Output the [X, Y] coordinate of the center of the cell containing the given text.  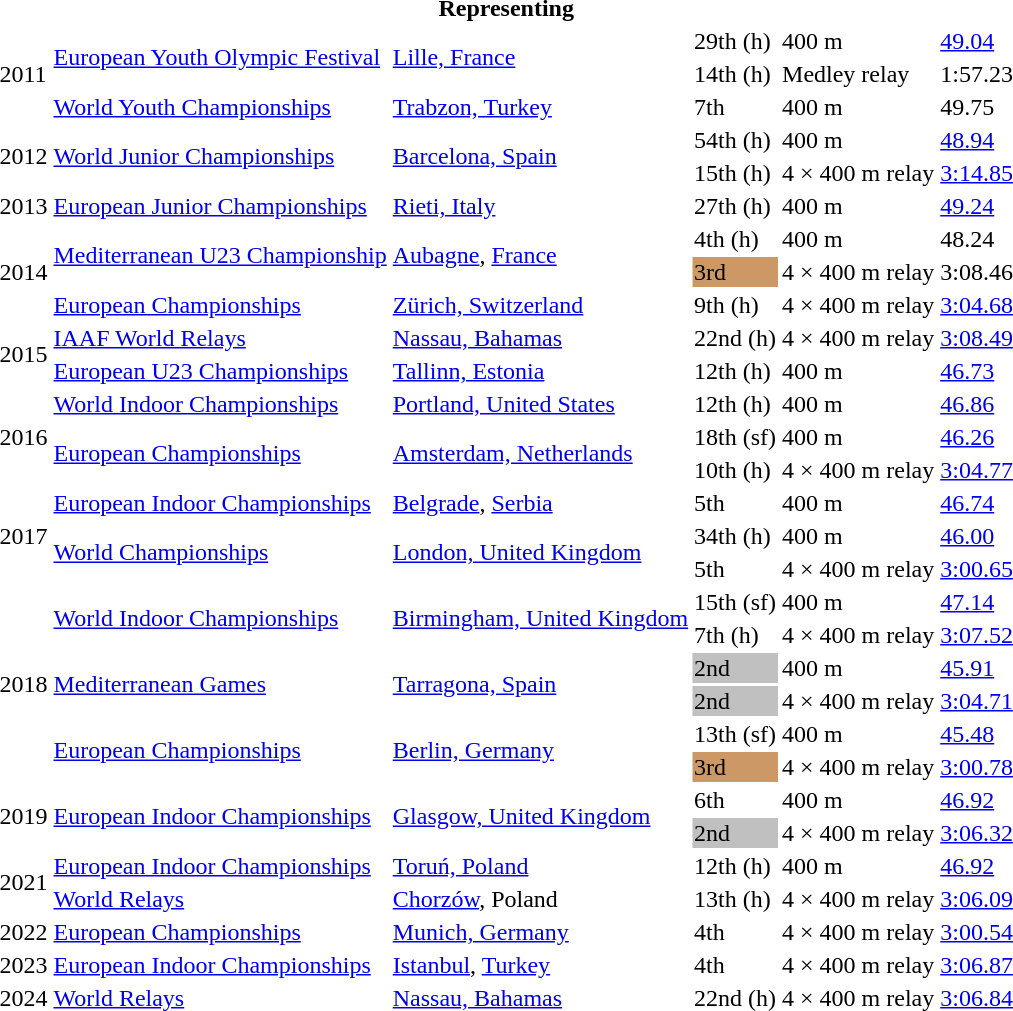
Lille, France [540, 58]
Mediterranean Games [220, 684]
Munich, Germany [540, 932]
22nd (h) [736, 338]
34th (h) [736, 536]
Mediterranean U23 Championship [220, 256]
15th (h) [736, 173]
World Junior Championships [220, 156]
Tallinn, Estonia [540, 371]
Birmingham, United Kingdom [540, 618]
Zürich, Switzerland [540, 305]
29th (h) [736, 41]
13th (sf) [736, 734]
World Youth Championships [220, 107]
World Championships [220, 552]
Nassau, Bahamas [540, 338]
18th (sf) [736, 437]
Berlin, Germany [540, 750]
European Junior Championships [220, 206]
European U23 Championships [220, 371]
6th [736, 800]
Barcelona, Spain [540, 156]
Toruń, Poland [540, 866]
IAAF World Relays [220, 338]
World Relays [220, 899]
9th (h) [736, 305]
14th (h) [736, 74]
London, United Kingdom [540, 552]
7th [736, 107]
15th (sf) [736, 602]
7th (h) [736, 635]
4th (h) [736, 239]
Rieti, Italy [540, 206]
13th (h) [736, 899]
10th (h) [736, 470]
27th (h) [736, 206]
Glasgow, United Kingdom [540, 816]
Trabzon, Turkey [540, 107]
Tarragona, Spain [540, 684]
Amsterdam, Netherlands [540, 454]
Medley relay [858, 74]
Belgrade, Serbia [540, 503]
Aubagne, France [540, 256]
Chorzów, Poland [540, 899]
European Youth Olympic Festival [220, 58]
54th (h) [736, 140]
Istanbul, Turkey [540, 965]
Portland, United States [540, 404]
